Extract the (X, Y) coordinate from the center of the cell holding the provided text.  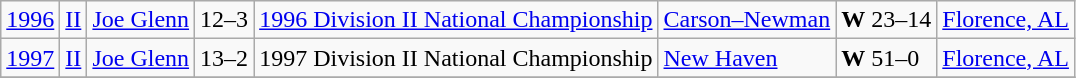
W 51–0 (886, 58)
New Haven (747, 58)
12–3 (224, 20)
Carson–Newman (747, 20)
W 23–14 (886, 20)
1997 Division II National Championship (456, 58)
1997 (30, 58)
1996 (30, 20)
13–2 (224, 58)
1996 Division II National Championship (456, 20)
